Identify which cell holds the provided text, then report its (X, Y) central coordinate. 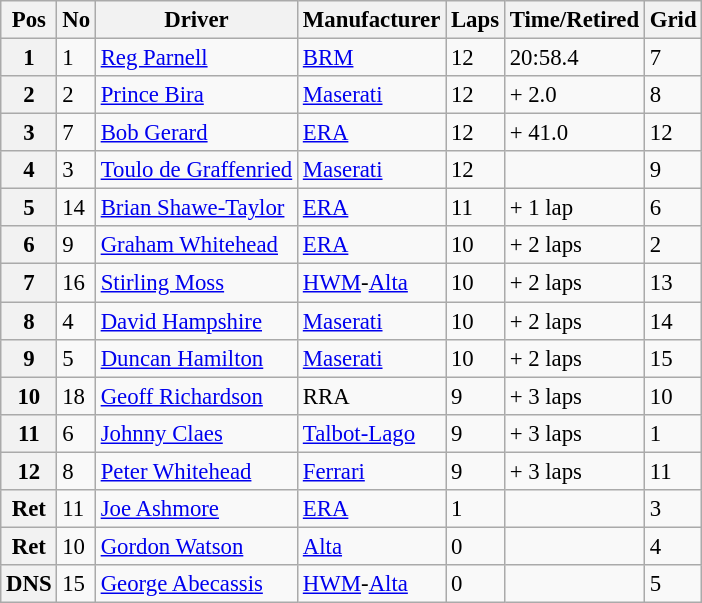
George Abecassis (196, 584)
Johnny Claes (196, 433)
David Hampshire (196, 321)
BRM (372, 58)
RRA (372, 396)
Ferrari (372, 471)
Peter Whitehead (196, 471)
20:58.4 (574, 58)
18 (76, 396)
Time/Retired (574, 20)
Bob Gerard (196, 133)
+ 1 lap (574, 208)
13 (672, 283)
Joe Ashmore (196, 509)
Prince Bira (196, 95)
Geoff Richardson (196, 396)
Alta (372, 546)
16 (76, 283)
Brian Shawe-Taylor (196, 208)
Driver (196, 20)
+ 2.0 (574, 95)
Gordon Watson (196, 546)
Talbot-Lago (372, 433)
Duncan Hamilton (196, 358)
Laps (476, 20)
Stirling Moss (196, 283)
Toulo de Graffenried (196, 170)
Grid (672, 20)
Graham Whitehead (196, 245)
DNS (29, 584)
No (76, 20)
+ 41.0 (574, 133)
Manufacturer (372, 20)
Pos (29, 20)
Reg Parnell (196, 58)
